Pinpoint the cell where the given text exists, returning its (X, Y) midpoint coordinate. 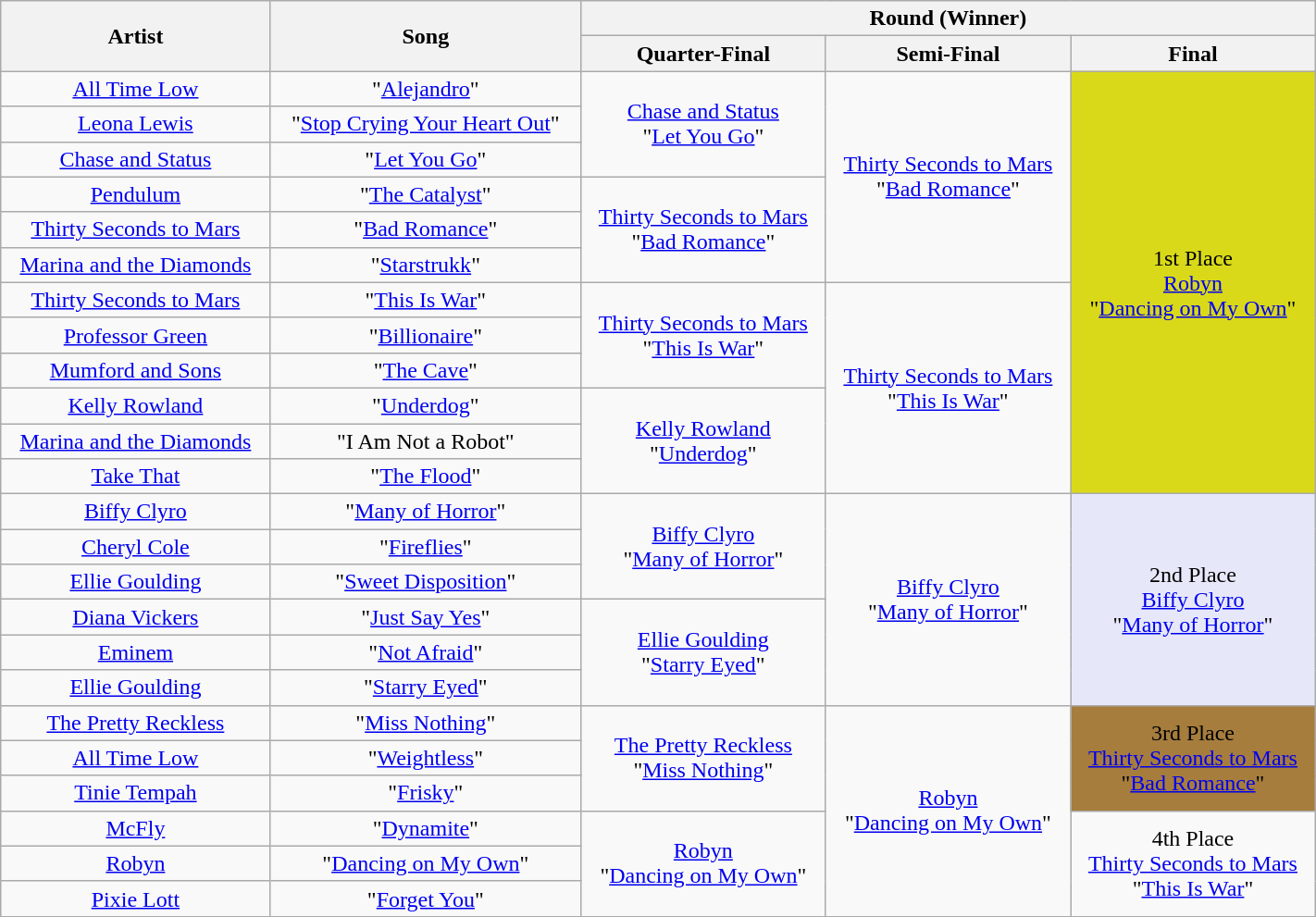
"The Cave" (426, 370)
Tinie Tempah (135, 793)
"This Is War" (426, 300)
Diana Vickers (135, 617)
Cheryl Cole (135, 547)
Quarter-Final (703, 54)
"Miss Nothing" (426, 723)
McFly (135, 828)
Song (426, 36)
2nd PlaceBiffy Clyro"Many of Horror" (1194, 600)
Chase and Status (135, 159)
Professor Green (135, 335)
"Starstrukk" (426, 265)
Pixie Lott (135, 898)
"Alejandro" (426, 89)
Biffy Clyro (135, 512)
"The Flood" (426, 477)
Kelly Rowland (135, 405)
"Forget You" (426, 898)
Chase and Status"Let You Go" (703, 124)
"Sweet Disposition" (426, 582)
Take That (135, 477)
"Just Say Yes" (426, 617)
Semi-Final (948, 54)
1st PlaceRobyn"Dancing on My Own" (1194, 283)
Mumford and Sons (135, 370)
"Many of Horror" (426, 512)
"Billionaire" (426, 335)
The Pretty Reckless (135, 723)
"I Am Not a Robot" (426, 441)
Round (Winner) (949, 19)
Pendulum (135, 194)
"Let You Go" (426, 159)
4th PlaceThirty Seconds to Mars"This Is War" (1194, 863)
"Stop Crying Your Heart Out" (426, 124)
"Bad Romance" (426, 229)
"Starry Eyed" (426, 688)
"The Catalyst" (426, 194)
"Dynamite" (426, 828)
The Pretty Reckless"Miss Nothing" (703, 758)
Artist (135, 36)
Eminem (135, 652)
Final (1194, 54)
Ellie Goulding"Starry Eyed" (703, 652)
3rd PlaceThirty Seconds to Mars"Bad Romance" (1194, 758)
Leona Lewis (135, 124)
"Weightless" (426, 758)
"Not Afraid" (426, 652)
"Underdog" (426, 405)
Kelly Rowland"Underdog" (703, 440)
"Dancing on My Own" (426, 863)
"Fireflies" (426, 547)
"Frisky" (426, 793)
Robyn (135, 863)
